Return [X, Y] of the center of cell containing provided text 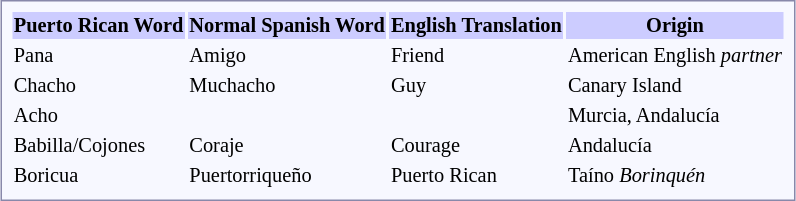
English Translation [476, 26]
Amigo [288, 56]
Guy [476, 86]
Puerto Rican Word [98, 26]
Coraje [288, 146]
Canary Island [674, 86]
Puerto Rican [476, 176]
Taíno Borinquén [674, 176]
Puertorriqueño [288, 176]
Babilla/Cojones [98, 146]
Boricua [98, 176]
Andalucía [674, 146]
Pana [98, 56]
Muchacho [288, 86]
Acho [98, 116]
Courage [476, 146]
Origin [674, 26]
Murcia, Andalucía [674, 116]
Friend [476, 56]
Chacho [98, 86]
Normal Spanish Word [288, 26]
American English partner [674, 56]
